Provide the (x, y) coordinate of the cell's center where the given text is located.  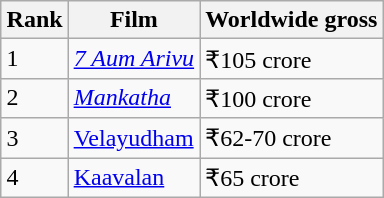
Kaavalan (134, 178)
Velayudham (134, 138)
₹105 crore (292, 59)
Rank (34, 20)
1 (34, 59)
₹100 crore (292, 98)
7 Aum Arivu (134, 59)
4 (34, 178)
Film (134, 20)
3 (34, 138)
Worldwide gross (292, 20)
₹62-70 crore (292, 138)
Mankatha (134, 98)
₹65 crore (292, 178)
2 (34, 98)
